Return (x, y) of the center of cell containing provided text 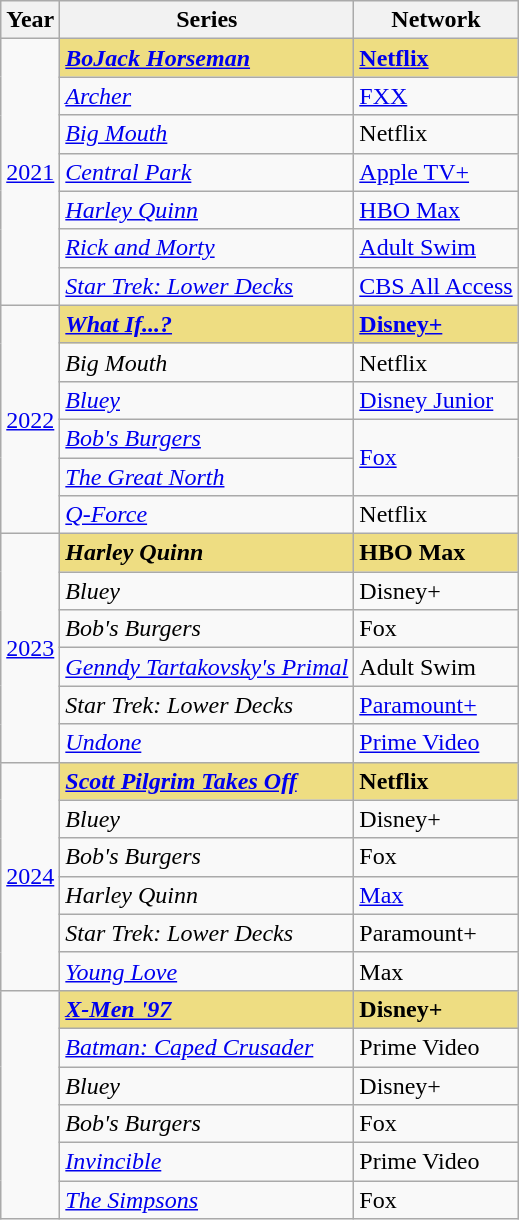
Genndy Tartakovsky's Primal (207, 667)
Disney Junior (436, 400)
Batman: Caped Crusader (207, 1047)
Invincible (207, 1162)
Archer (207, 96)
The Great North (207, 477)
Scott Pilgrim Takes Off (207, 781)
What If...? (207, 324)
Central Park (207, 172)
Apple TV+ (436, 172)
X-Men '97 (207, 1009)
2021 (30, 172)
2023 (30, 648)
Undone (207, 743)
CBS All Access (436, 286)
FXX (436, 96)
Rick and Morty (207, 248)
Network (436, 20)
The Simpsons (207, 1200)
BoJack Horseman (207, 58)
2022 (30, 419)
Series (207, 20)
Year (30, 20)
Q-Force (207, 515)
Young Love (207, 971)
2024 (30, 876)
